Return [X, Y] of the center of cell containing provided text 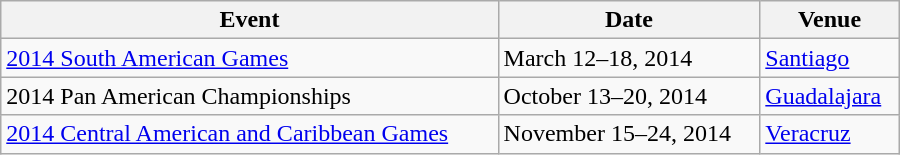
Venue [830, 20]
Veracruz [830, 134]
November 15–24, 2014 [629, 134]
Date [629, 20]
Guadalajara [830, 96]
2014 South American Games [250, 58]
March 12–18, 2014 [629, 58]
Event [250, 20]
2014 Pan American Championships [250, 96]
2014 Central American and Caribbean Games [250, 134]
October 13–20, 2014 [629, 96]
Santiago [830, 58]
